Determine the [X, Y] coordinate at the center of the cell enclosing the given text.  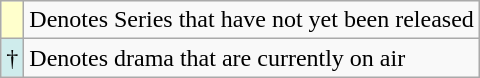
Denotes drama that are currently on air [252, 58]
Denotes Series that have not yet been released [252, 20]
† [12, 58]
